Locate the cell with the specified text and output its [x, y] center coordinate. 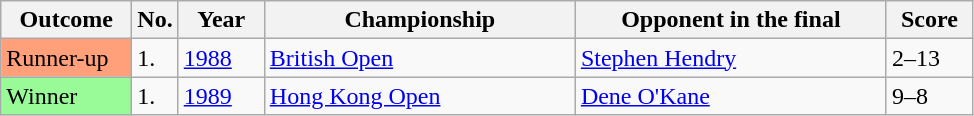
9–8 [929, 96]
Opponent in the final [730, 20]
Dene O'Kane [730, 96]
Stephen Hendry [730, 58]
1988 [221, 58]
Runner-up [66, 58]
British Open [420, 58]
Championship [420, 20]
Score [929, 20]
2–13 [929, 58]
Winner [66, 96]
Year [221, 20]
Hong Kong Open [420, 96]
No. [155, 20]
Outcome [66, 20]
1989 [221, 96]
